Capture the cell that displays the provided text and extract its [X, Y] central coordinate. 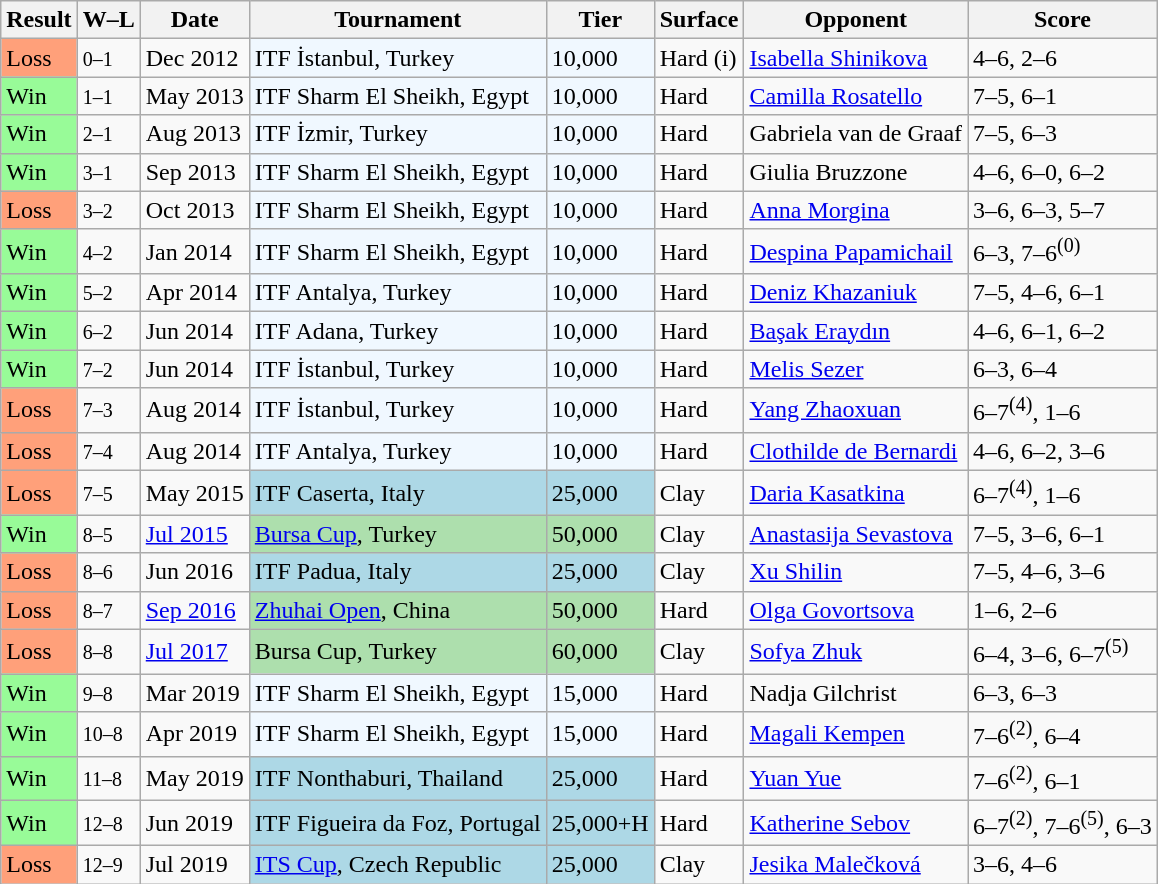
Camilla Rosatello [856, 96]
Jan 2014 [194, 252]
May 2013 [194, 96]
7–4 [108, 451]
Sep 2016 [194, 610]
7–3 [108, 410]
Xu Shilin [856, 572]
Anastasija Sevastova [856, 534]
Deniz Khazaniuk [856, 293]
Mar 2019 [194, 693]
Jun 2016 [194, 572]
Isabella Shinikova [856, 58]
Oct 2013 [194, 210]
Başak Eraydın [856, 331]
Yang Zhaoxuan [856, 410]
Giulia Bruzzone [856, 172]
Dec 2012 [194, 58]
4–6, 2–6 [1063, 58]
7–6(2), 6–4 [1063, 734]
3–6, 4–6 [1063, 865]
8–5 [108, 534]
7–5, 3–6, 6–1 [1063, 534]
10–8 [108, 734]
Sofya Zhuk [856, 652]
7–2 [108, 369]
ITF Caserta, Italy [398, 492]
Apr 2019 [194, 734]
ITF İzmir, Turkey [398, 134]
60,000 [600, 652]
ITF Adana, Turkey [398, 331]
4–6, 6–1, 6–2 [1063, 331]
Tier [600, 20]
Magali Kempen [856, 734]
7–6(2), 6–1 [1063, 778]
6–2 [108, 331]
Date [194, 20]
Melis Sezer [856, 369]
Apr 2014 [194, 293]
Olga Govortsova [856, 610]
12–9 [108, 865]
ITS Cup, Czech Republic [398, 865]
Daria Kasatkina [856, 492]
Yuan Yue [856, 778]
Aug 2013 [194, 134]
Katherine Sebov [856, 824]
25,000+H [600, 824]
12–8 [108, 824]
Clothilde de Bernardi [856, 451]
3–6, 6–3, 5–7 [1063, 210]
6–3, 7–6(0) [1063, 252]
4–6, 6–2, 3–6 [1063, 451]
8–8 [108, 652]
7–5, 6–3 [1063, 134]
Opponent [856, 20]
Tournament [398, 20]
Jul 2017 [194, 652]
Despina Papamichail [856, 252]
5–2 [108, 293]
7–5, 4–6, 6–1 [1063, 293]
4–6, 6–0, 6–2 [1063, 172]
4–2 [108, 252]
Sep 2013 [194, 172]
6–3, 6–4 [1063, 369]
Surface [699, 20]
11–8 [108, 778]
Gabriela van de Graaf [856, 134]
6–4, 3–6, 6–7(5) [1063, 652]
1–1 [108, 96]
6–7(2), 7–6(5), 6–3 [1063, 824]
Jul 2019 [194, 865]
3–1 [108, 172]
8–6 [108, 572]
0–1 [108, 58]
1–6, 2–6 [1063, 610]
Nadja Gilchrist [856, 693]
May 2015 [194, 492]
Result [39, 20]
7–5, 6–1 [1063, 96]
3–2 [108, 210]
ITF Nonthaburi, Thailand [398, 778]
7–5, 4–6, 3–6 [1063, 572]
Jul 2015 [194, 534]
8–7 [108, 610]
Anna Morgina [856, 210]
Jun 2019 [194, 824]
2–1 [108, 134]
W–L [108, 20]
Score [1063, 20]
6–3, 6–3 [1063, 693]
Zhuhai Open, China [398, 610]
Jesika Malečková [856, 865]
ITF Figueira da Foz, Portugal [398, 824]
Hard (i) [699, 58]
9–8 [108, 693]
7–5 [108, 492]
May 2019 [194, 778]
ITF Padua, Italy [398, 572]
